Output the (x, y) coordinate of the center of the cell containing the given text.  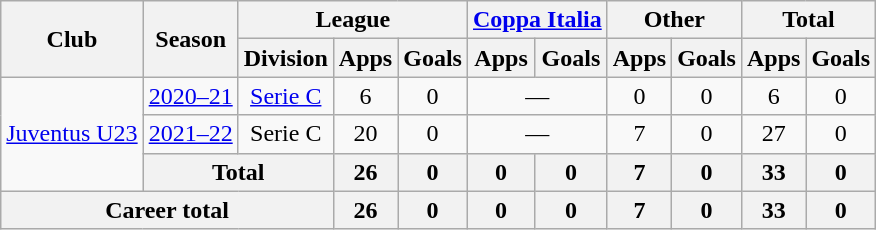
Juventus U23 (72, 134)
Coppa Italia (537, 20)
Season (190, 39)
Club (72, 39)
Career total (168, 210)
League (352, 20)
2021–22 (190, 134)
2020–21 (190, 96)
20 (365, 134)
Other (674, 20)
Division (286, 58)
27 (773, 134)
